For the text-containing cell, return its midpoint in (x, y) coordinate format. 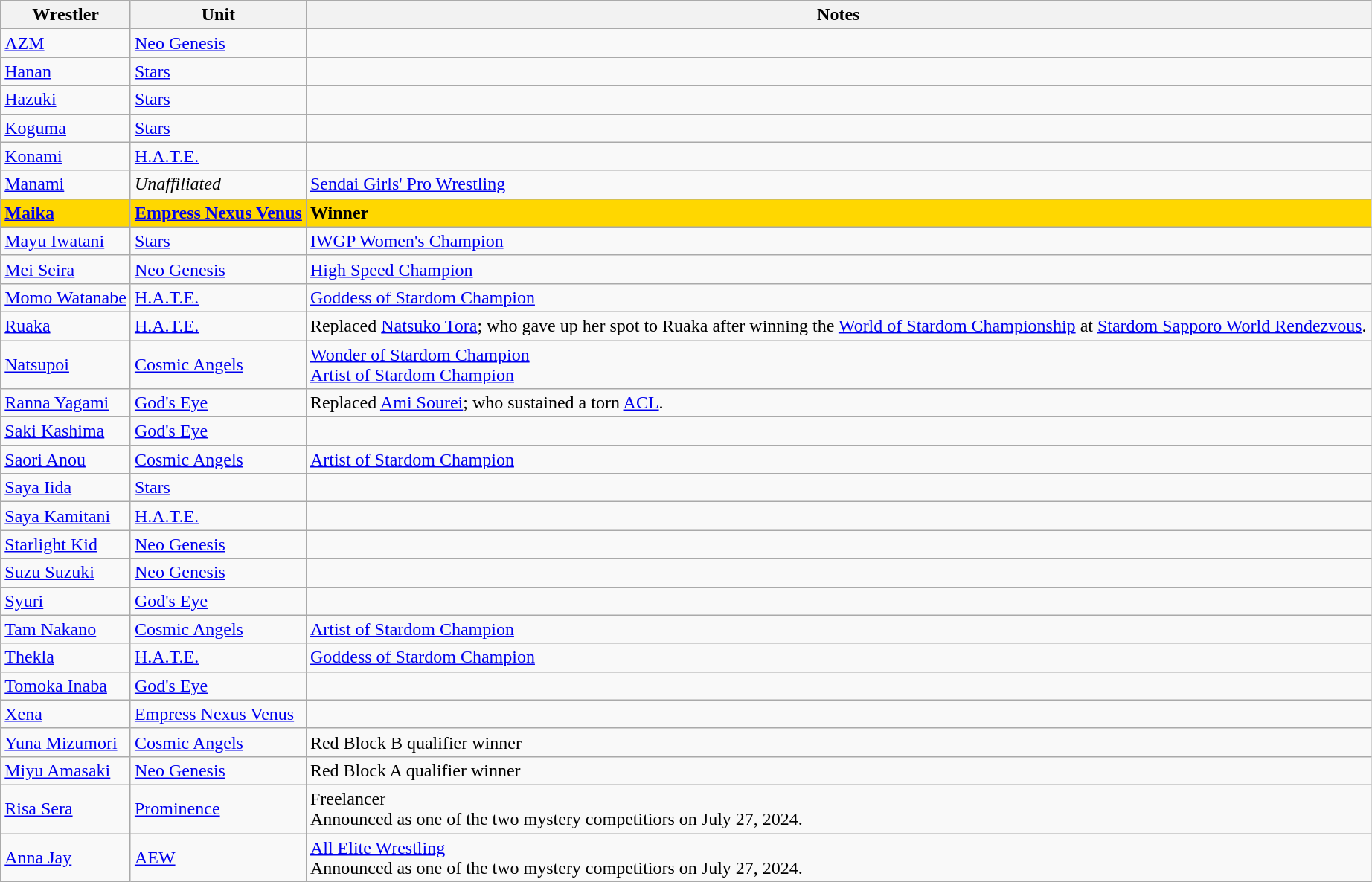
Momo Watanabe (65, 297)
Replaced Ami Sourei; who sustained a torn ACL. (838, 403)
Syuri (65, 601)
Hanan (65, 71)
Yuna Mizumori (65, 742)
Unaffiliated (218, 184)
Red Block A qualifier winner (838, 770)
Red Block B qualifier winner (838, 742)
Koguma (65, 128)
AZM (65, 43)
Anna Jay (65, 857)
Ranna Yagami (65, 403)
Suzu Suzuki (65, 573)
Hazuki (65, 100)
Tam Nakano (65, 629)
Saori Anou (65, 460)
AEW (218, 857)
Mei Seira (65, 269)
Tomoka Inaba (65, 686)
Saya Iida (65, 488)
FreelancerAnnounced as one of the two mystery competitiors on July 27, 2024. (838, 809)
Replaced Natsuko Tora; who gave up her spot to Ruaka after winning the World of Stardom Championship at Stardom Sapporo World Rendezvous. (838, 326)
Unit (218, 15)
Wrestler (65, 15)
Winner (838, 213)
Risa Sera (65, 809)
Saki Kashima (65, 431)
Xena (65, 714)
Mayu Iwatani (65, 241)
Sendai Girls' Pro Wrestling (838, 184)
IWGP Women's Champion (838, 241)
Saya Kamitani (65, 516)
All Elite WrestlingAnnounced as one of the two mystery competitiors on July 27, 2024. (838, 857)
Starlight Kid (65, 544)
Wonder of Stardom ChampionArtist of Stardom Champion (838, 364)
Thekla (65, 657)
Ruaka (65, 326)
Notes (838, 15)
Maika (65, 213)
Natsupoi (65, 364)
Manami (65, 184)
Miyu Amasaki (65, 770)
Prominence (218, 809)
High Speed Champion (838, 269)
Konami (65, 156)
